Output the (X, Y) coordinate of the center of the cell containing the given text.  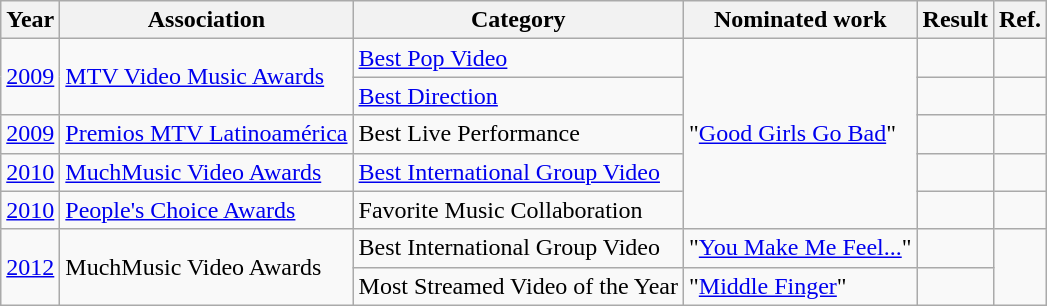
Year (30, 20)
Best Live Performance (518, 134)
Nominated work (801, 20)
Association (206, 20)
MTV Video Music Awards (206, 77)
"You Make Me Feel..." (801, 248)
2012 (30, 267)
Category (518, 20)
Result (955, 20)
Favorite Music Collaboration (518, 210)
"Middle Finger" (801, 286)
"Good Girls Go Bad" (801, 134)
Premios MTV Latinoamérica (206, 134)
People's Choice Awards (206, 210)
Best Direction (518, 96)
Ref. (1020, 20)
Best Pop Video (518, 58)
Most Streamed Video of the Year (518, 286)
